Extract the [X, Y] coordinate from the center of the cell holding the provided text.  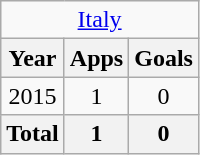
Total [33, 134]
Apps [96, 58]
Goals [164, 58]
Year [33, 58]
2015 [33, 96]
Italy [100, 20]
